Determine the (X, Y) coordinate at the center of the cell enclosing the given text.  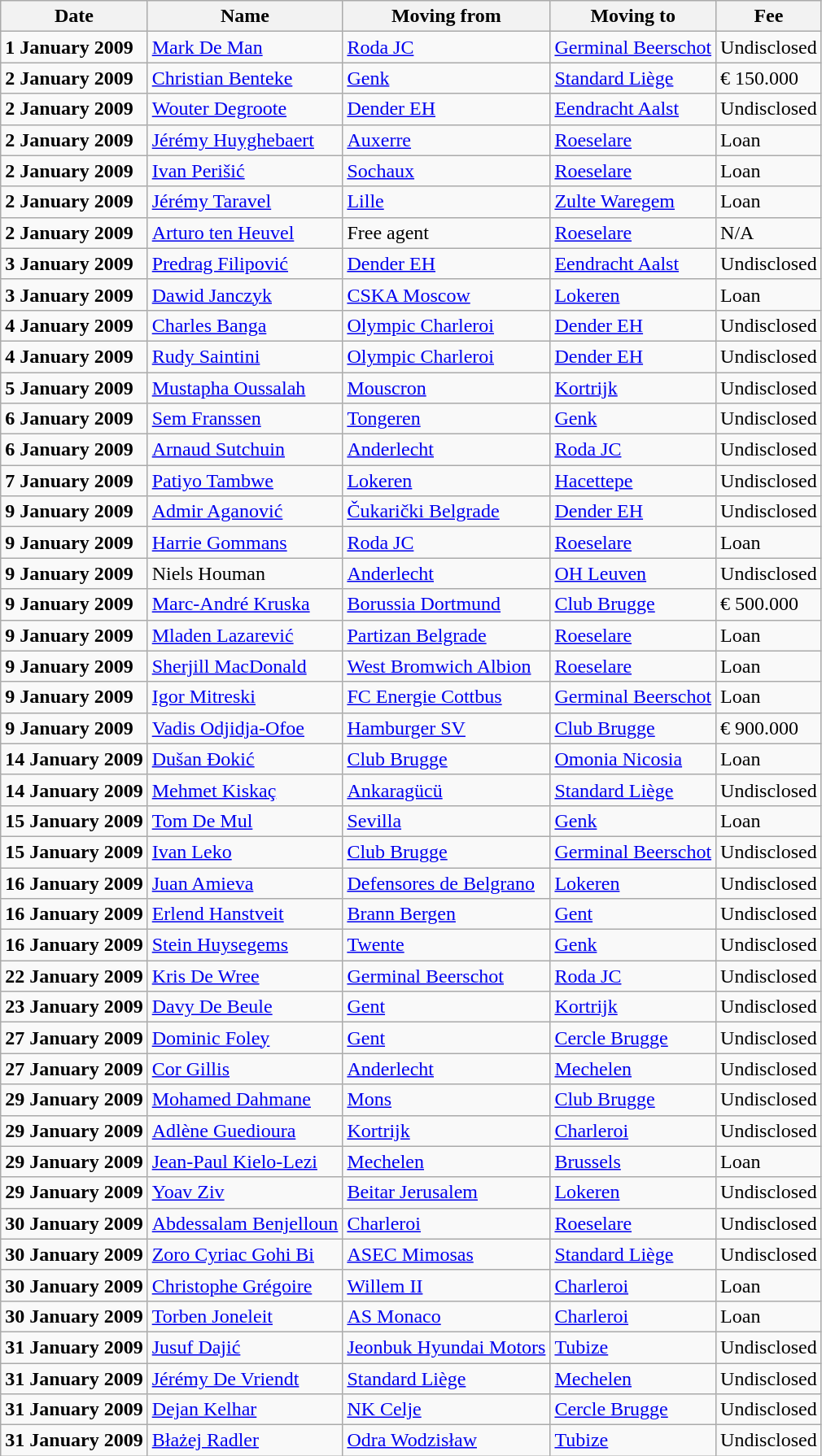
Mons (446, 1100)
Sochaux (446, 171)
Admir Aganović (245, 512)
Christophe Grégoire (245, 1285)
Igor Mitreski (245, 697)
Niels Houman (245, 573)
Arturo ten Heuvel (245, 233)
Tom De Mul (245, 821)
23 January 2009 (74, 1007)
Cor Gillis (245, 1069)
Predrag Filipović (245, 264)
Name (245, 16)
Abdessalam Benjelloun (245, 1223)
Vadis Odjidja-Ofoe (245, 728)
Auxerre (446, 140)
Brann Bergen (446, 914)
FC Energie Cottbus (446, 697)
Davy De Beule (245, 1007)
Jérémy Taravel (245, 202)
Tongeren (446, 419)
Yoav Ziv (245, 1192)
Dominic Foley (245, 1038)
5 January 2009 (74, 388)
Stein Huysegems (245, 945)
Harrie Gommans (245, 543)
Beitar Jerusalem (446, 1192)
Čukarički Belgrade (446, 512)
Mustapha Oussalah (245, 388)
Zoro Cyriac Gohi Bi (245, 1254)
Rudy Saintini (245, 356)
Dušan Đokić (245, 759)
N/A (769, 233)
€ 150.000 (769, 78)
Charles Banga (245, 325)
Patiyo Tambwe (245, 481)
Willem II (446, 1285)
Arnaud Sutchuin (245, 450)
7 January 2009 (74, 481)
Jérémy Huyghebaert (245, 140)
CSKA Moscow (446, 294)
Moving from (446, 16)
€ 500.000 (769, 604)
Defensores de Belgrano (446, 883)
Fee (769, 16)
ASEC Mimosas (446, 1254)
Mohamed Dahmane (245, 1100)
1 January 2009 (74, 47)
Juan Amieva (245, 883)
Ivan Perišić (245, 171)
Sherjill MacDonald (245, 666)
Hacettepe (633, 481)
Mark De Man (245, 47)
Sevilla (446, 821)
Odra Wodzisław (446, 1441)
Jeonbuk Hyundai Motors (446, 1347)
Jérémy De Vriendt (245, 1379)
Borussia Dortmund (446, 604)
Moving to (633, 16)
Sem Franssen (245, 419)
Date (74, 16)
Dawid Janczyk (245, 294)
Mladen Lazarević (245, 635)
Mouscron (446, 388)
Brussels (633, 1162)
Dejan Kelhar (245, 1410)
Błażej Radler (245, 1441)
Partizan Belgrade (446, 635)
Hamburger SV (446, 728)
Erlend Hanstveit (245, 914)
€ 900.000 (769, 728)
Free agent (446, 233)
Christian Benteke (245, 78)
Adlène Guedioura (245, 1131)
Jusuf Dajić (245, 1347)
NK Celje (446, 1410)
Kris De Wree (245, 976)
Jean-Paul Kielo-Lezi (245, 1162)
Ankaragücü (446, 790)
West Bromwich Albion (446, 666)
Omonia Nicosia (633, 759)
Torben Joneleit (245, 1316)
22 January 2009 (74, 976)
Marc-André Kruska (245, 604)
Ivan Leko (245, 852)
AS Monaco (446, 1316)
Twente (446, 945)
Lille (446, 202)
OH Leuven (633, 573)
Wouter Degroote (245, 109)
Mehmet Kiskaç (245, 790)
Zulte Waregem (633, 202)
